Output the (x, y) coordinate of the center of the cell containing the given text.  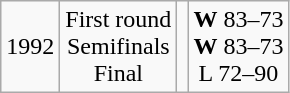
W 83–73W 83–73L 72–90 (238, 47)
1992 (30, 47)
First roundSemifinalsFinal (118, 47)
